Pinpoint the cell where the given text exists, returning its [x, y] midpoint coordinate. 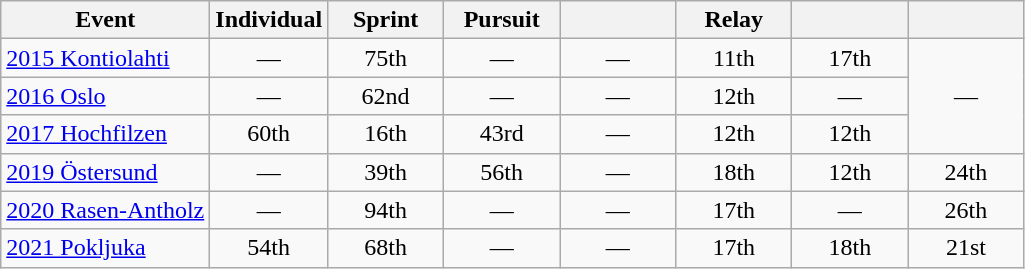
68th [386, 248]
75th [386, 58]
Pursuit [502, 20]
Individual [269, 20]
2020 Rasen-Antholz [106, 210]
26th [966, 210]
56th [502, 172]
39th [386, 172]
2015 Kontiolahti [106, 58]
Relay [734, 20]
21st [966, 248]
2017 Hochfilzen [106, 134]
2021 Pokljuka [106, 248]
11th [734, 58]
54th [269, 248]
60th [269, 134]
Event [106, 20]
62nd [386, 96]
24th [966, 172]
Sprint [386, 20]
2016 Oslo [106, 96]
94th [386, 210]
16th [386, 134]
2019 Östersund [106, 172]
43rd [502, 134]
